Capture the cell that displays the provided text and extract its [X, Y] central coordinate. 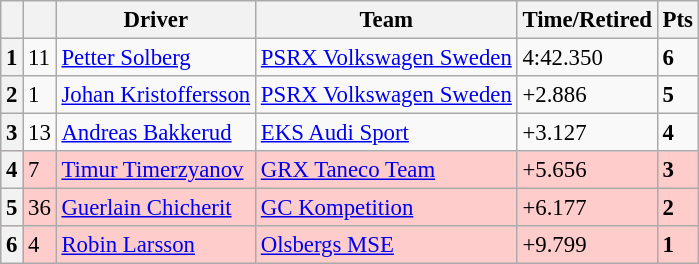
Pts [678, 20]
Timur Timerzyanov [156, 170]
+5.656 [587, 170]
+9.799 [587, 245]
+2.886 [587, 95]
13 [40, 133]
Johan Kristoffersson [156, 95]
Olsbergs MSE [386, 245]
7 [40, 170]
11 [40, 58]
Andreas Bakkerud [156, 133]
Robin Larsson [156, 245]
GRX Taneco Team [386, 170]
GC Kompetition [386, 208]
Driver [156, 20]
Time/Retired [587, 20]
EKS Audi Sport [386, 133]
+6.177 [587, 208]
Team [386, 20]
+3.127 [587, 133]
Guerlain Chicherit [156, 208]
36 [40, 208]
Petter Solberg [156, 58]
4:42.350 [587, 58]
